For the text-containing cell, return its midpoint in (X, Y) coordinate format. 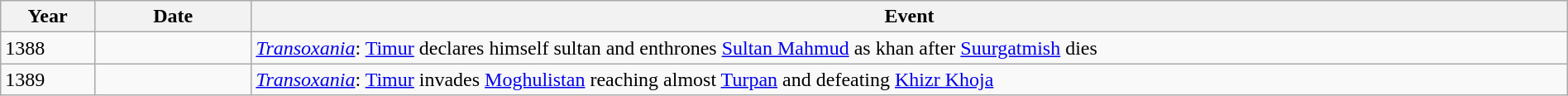
1388 (48, 48)
Event (910, 17)
Transoxania: Timur invades Moghulistan reaching almost Turpan and defeating Khizr Khoja (910, 79)
1389 (48, 79)
Year (48, 17)
Date (172, 17)
Transoxania: Timur declares himself sultan and enthrones Sultan Mahmud as khan after Suurgatmish dies (910, 48)
